Scan for the cell matching the given text and deliver its (x, y) coordinate at center. 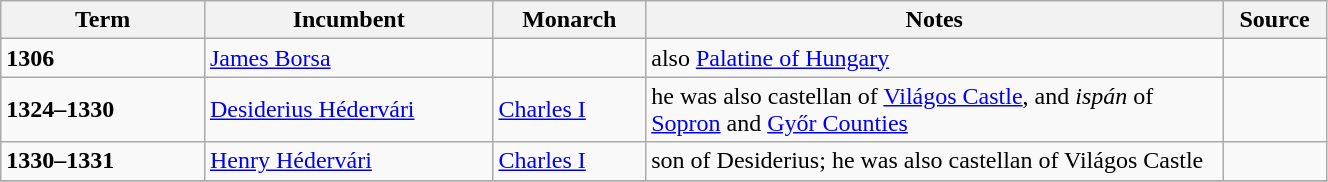
also Palatine of Hungary (934, 58)
1330–1331 (103, 161)
Incumbent (348, 20)
1306 (103, 58)
Desiderius Hédervári (348, 110)
son of Desiderius; he was also castellan of Világos Castle (934, 161)
he was also castellan of Világos Castle, and ispán of Sopron and Győr Counties (934, 110)
Term (103, 20)
Source (1275, 20)
1324–1330 (103, 110)
Monarch (570, 20)
Henry Hédervári (348, 161)
Notes (934, 20)
James Borsa (348, 58)
